From the cell containing the given text, extract its center point as [X, Y] coordinate. 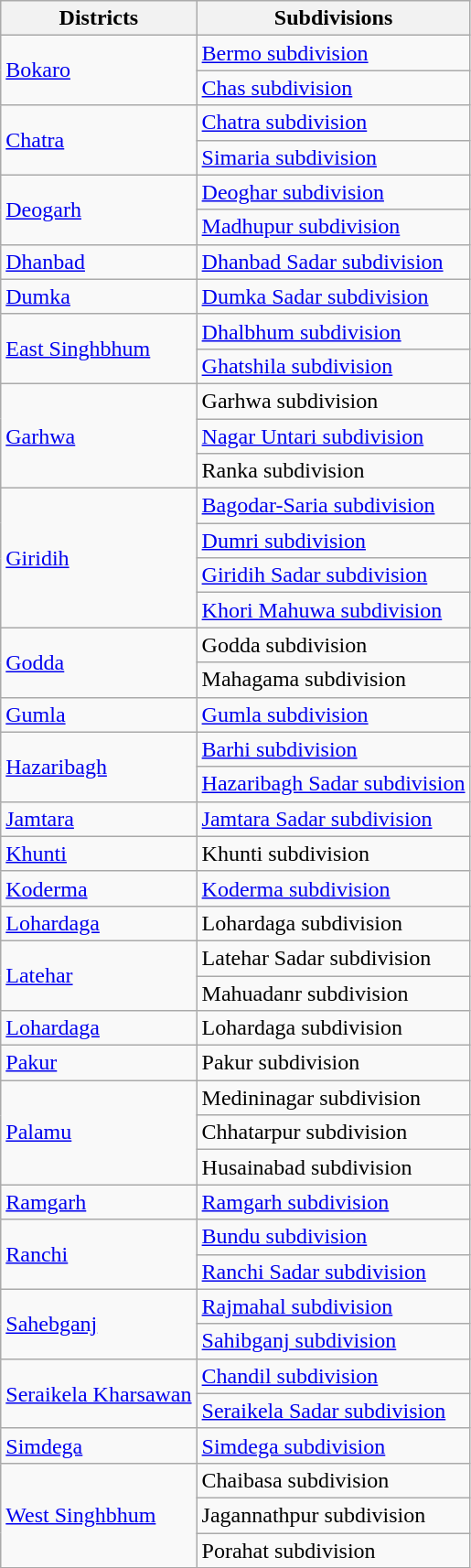
Dhanbad [99, 262]
Chas subdivision [333, 88]
Ghatshila subdivision [333, 366]
Giridih Sadar subdivision [333, 575]
Bokaro [99, 70]
Ranka subdivision [333, 471]
Husainabad subdivision [333, 1167]
Dhalbhum subdivision [333, 331]
Mahuadanr subdivision [333, 993]
Simdega [99, 1445]
Latehar Sadar subdivision [333, 958]
Subdivisions [333, 18]
Pakur subdivision [333, 1063]
Palamu [99, 1133]
Ramgarh [99, 1202]
Khunti subdivision [333, 854]
Koderma [99, 888]
Jamtara Sadar subdivision [333, 819]
Giridih [99, 558]
Garhwa subdivision [333, 401]
Sahebganj [99, 1324]
Latehar [99, 975]
Deoghar subdivision [333, 192]
Bermo subdivision [333, 53]
West Singhbhum [99, 1515]
Simdega subdivision [333, 1445]
Khori Mahuwa subdivision [333, 610]
Deogarh [99, 209]
Hazaribagh [99, 767]
Dhanbad Sadar subdivision [333, 262]
Garhwa [99, 435]
Chandil subdivision [333, 1376]
Hazaribagh Sadar subdivision [333, 784]
Dumka Sadar subdivision [333, 296]
Ramgarh subdivision [333, 1202]
Dumri subdivision [333, 541]
Seraikela Kharsawan [99, 1393]
Mahagama subdivision [333, 680]
Godda subdivision [333, 645]
Sahibganj subdivision [333, 1341]
Ranchi [99, 1254]
Dumka [99, 296]
Ranchi Sadar subdivision [333, 1272]
Simaria subdivision [333, 157]
Gumla [99, 714]
Bundu subdivision [333, 1237]
East Singhbhum [99, 349]
Godda [99, 662]
Koderma subdivision [333, 888]
Pakur [99, 1063]
Nagar Untari subdivision [333, 436]
Chaibasa subdivision [333, 1480]
Madhupur subdivision [333, 227]
Seraikela Sadar subdivision [333, 1411]
Districts [99, 18]
Barhi subdivision [333, 749]
Bagodar-Saria subdivision [333, 506]
Gumla subdivision [333, 714]
Medininagar subdivision [333, 1098]
Chatra subdivision [333, 123]
Chhatarpur subdivision [333, 1133]
Khunti [99, 854]
Chatra [99, 140]
Rajmahal subdivision [333, 1306]
Porahat subdivision [333, 1551]
Jamtara [99, 819]
Jagannathpur subdivision [333, 1515]
